Return the (x, y) coordinate for the center point of the cell that contains the specified text.  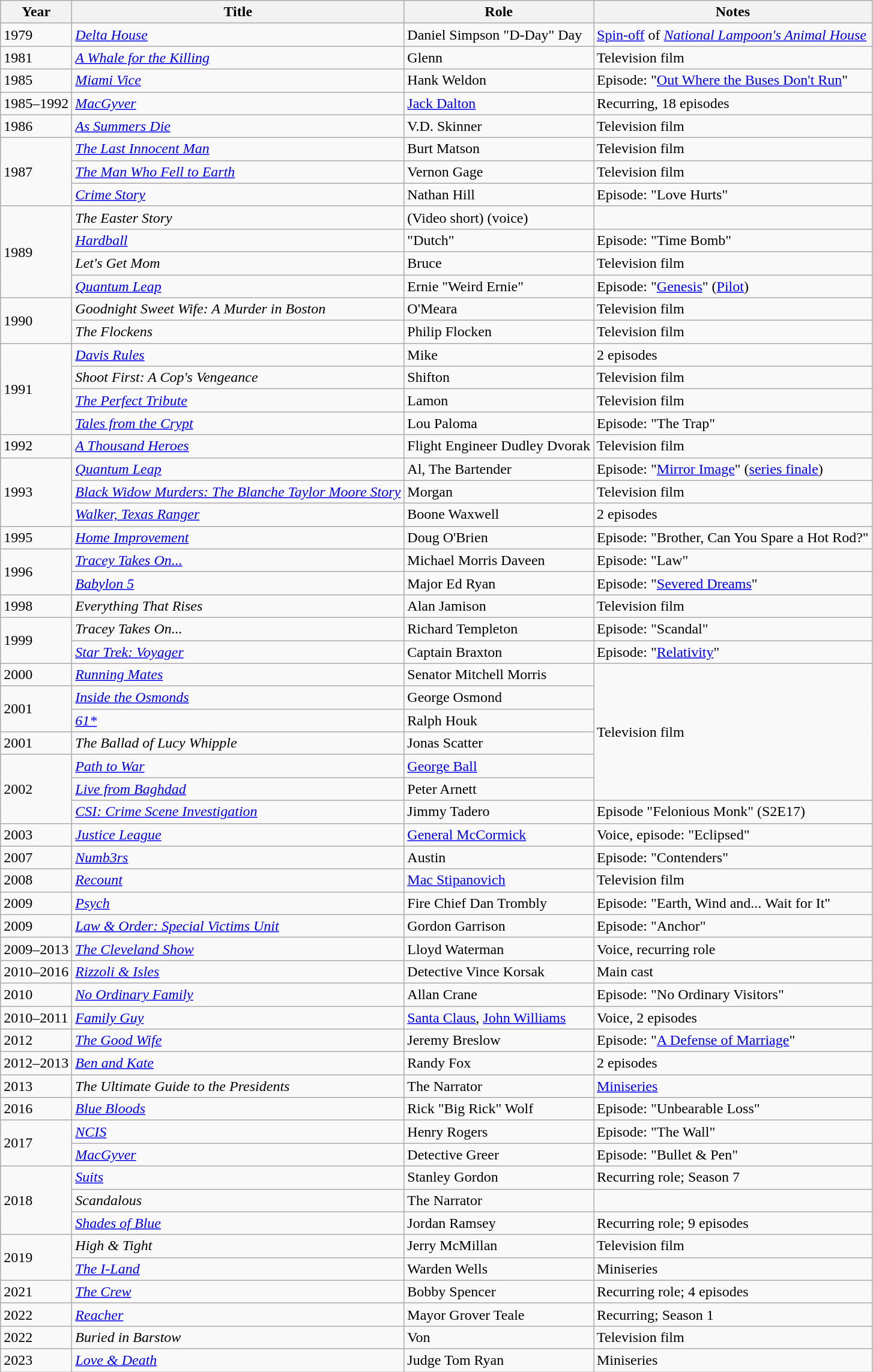
Bobby Spencer (499, 1292)
Love & Death (238, 1360)
2003 (36, 835)
1990 (36, 321)
Spin-off of National Lampoon's Animal House (733, 35)
61* (238, 721)
As Summers Die (238, 126)
Shoot First: A Cop's Vengeance (238, 378)
Gordon Garrison (499, 926)
Lou Paloma (499, 423)
George Ball (499, 766)
Episode: "Bullet & Pen" (733, 1155)
Glenn (499, 58)
Episode: "The Wall" (733, 1132)
Voice, 2 episodes (733, 1018)
Jack Dalton (499, 103)
Episode: "Relativity" (733, 651)
Nathan Hill (499, 195)
The Perfect Tribute (238, 400)
Black Widow Murders: The Blanche Taylor Moore Story (238, 492)
Henry Rogers (499, 1132)
Episode: "Scandal" (733, 629)
General McCormick (499, 835)
2010–2011 (36, 1018)
Live from Baghdad (238, 789)
The Good Wife (238, 1041)
Jordan Ramsey (499, 1223)
1985 (36, 80)
Episode: "The Trap" (733, 423)
Ben and Kate (238, 1063)
Notes (733, 12)
The Ballad of Lucy Whipple (238, 743)
1986 (36, 126)
2010 (36, 994)
Reacher (238, 1314)
Running Mates (238, 675)
Fire Chief Dan Trombly (499, 903)
Alan Jamison (499, 606)
Rick "Big Rick" Wolf (499, 1109)
Main cast (733, 972)
Allan Crane (499, 994)
Episode: "Earth, Wind and... Wait for It" (733, 903)
Psych (238, 903)
The Easter Story (238, 217)
Rizzoli & Isles (238, 972)
The I-Land (238, 1269)
Randy Fox (499, 1063)
High & Tight (238, 1246)
Episode: "A Defense of Marriage" (733, 1041)
Hank Weldon (499, 80)
Episode: "Time Bomb" (733, 240)
Voice, recurring role (733, 949)
Episode: "Genesis" (Pilot) (733, 286)
Morgan (499, 492)
Senator Mitchell Morris (499, 675)
O'Meara (499, 309)
2017 (36, 1143)
Recurring role; Season 7 (733, 1177)
Hardball (238, 240)
The Crew (238, 1292)
1985–1992 (36, 103)
CSI: Crime Scene Investigation (238, 812)
Year (36, 12)
Captain Braxton (499, 651)
Jeremy Breslow (499, 1041)
Suits (238, 1177)
Title (238, 12)
Burt Matson (499, 149)
Detective Greer (499, 1155)
Bruce (499, 263)
Doug O'Brien (499, 537)
Al, The Bartender (499, 469)
(Video short) (voice) (499, 217)
1991 (36, 389)
Mac Stipanovich (499, 880)
2019 (36, 1257)
Warden Wells (499, 1269)
Jerry McMillan (499, 1246)
Let's Get Mom (238, 263)
Judge Tom Ryan (499, 1360)
2012–2013 (36, 1063)
Episode: "Anchor" (733, 926)
Santa Claus, John Williams (499, 1018)
2023 (36, 1360)
Shifton (499, 378)
Numb3rs (238, 857)
Recurring, 18 episodes (733, 103)
Episode "Felonious Monk" (S2E17) (733, 812)
Episode: "Out Where the Buses Don't Run" (733, 80)
The Last Innocent Man (238, 149)
Detective Vince Korsak (499, 972)
Recount (238, 880)
Recurring role; 4 episodes (733, 1292)
1999 (36, 640)
Flight Engineer Dudley Dvorak (499, 446)
The Cleveland Show (238, 949)
The Man Who Fell to Earth (238, 172)
Stanley Gordon (499, 1177)
1979 (36, 35)
Episode: "Law" (733, 560)
Episode: "Unbearable Loss" (733, 1109)
Boone Waxwell (499, 515)
Michael Morris Daveen (499, 560)
Von (499, 1337)
The Flockens (238, 332)
2010–2016 (36, 972)
2007 (36, 857)
Inside the Osmonds (238, 698)
Blue Bloods (238, 1109)
Ernie "Weird Ernie" (499, 286)
Role (499, 12)
Shades of Blue (238, 1223)
Recurring role; 9 episodes (733, 1223)
Law & Order: Special Victims Unit (238, 926)
Crime Story (238, 195)
Episode: "No Ordinary Visitors" (733, 994)
Miami Vice (238, 80)
Davis Rules (238, 355)
Peter Arnett (499, 789)
2013 (36, 1086)
Voice, episode: "Eclipsed" (733, 835)
Justice League (238, 835)
NCIS (238, 1132)
Daniel Simpson "D-Day" Day (499, 35)
V.D. Skinner (499, 126)
Goodnight Sweet Wife: A Murder in Boston (238, 309)
Lamon (499, 400)
Jimmy Tadero (499, 812)
Richard Templeton (499, 629)
"Dutch" (499, 240)
Home Improvement (238, 537)
2021 (36, 1292)
Episode: "Love Hurts" (733, 195)
No Ordinary Family (238, 994)
2018 (36, 1200)
Episode: "Severed Dreams" (733, 583)
1981 (36, 58)
Star Trek: Voyager (238, 651)
1987 (36, 172)
Tales from the Crypt (238, 423)
2016 (36, 1109)
Jonas Scatter (499, 743)
Walker, Texas Ranger (238, 515)
2012 (36, 1041)
2000 (36, 675)
A Thousand Heroes (238, 446)
Buried in Barstow (238, 1337)
1989 (36, 252)
Ralph Houk (499, 721)
1993 (36, 492)
1995 (36, 537)
1996 (36, 572)
2009–2013 (36, 949)
Babylon 5 (238, 583)
Path to War (238, 766)
2002 (36, 789)
Delta House (238, 35)
A Whale for the Killing (238, 58)
Scandalous (238, 1200)
Episode: "Contenders" (733, 857)
Philip Flocken (499, 332)
1992 (36, 446)
Episode: "Brother, Can You Spare a Hot Rod?" (733, 537)
Vernon Gage (499, 172)
Everything That Rises (238, 606)
Recurring; Season 1 (733, 1314)
Mike (499, 355)
George Osmond (499, 698)
Austin (499, 857)
Lloyd Waterman (499, 949)
The Ultimate Guide to the Presidents (238, 1086)
Major Ed Ryan (499, 583)
Family Guy (238, 1018)
Episode: "Mirror Image" (series finale) (733, 469)
1998 (36, 606)
Mayor Grover Teale (499, 1314)
2008 (36, 880)
